Extract the (x, y) coordinate from the center of the cell holding the provided text.  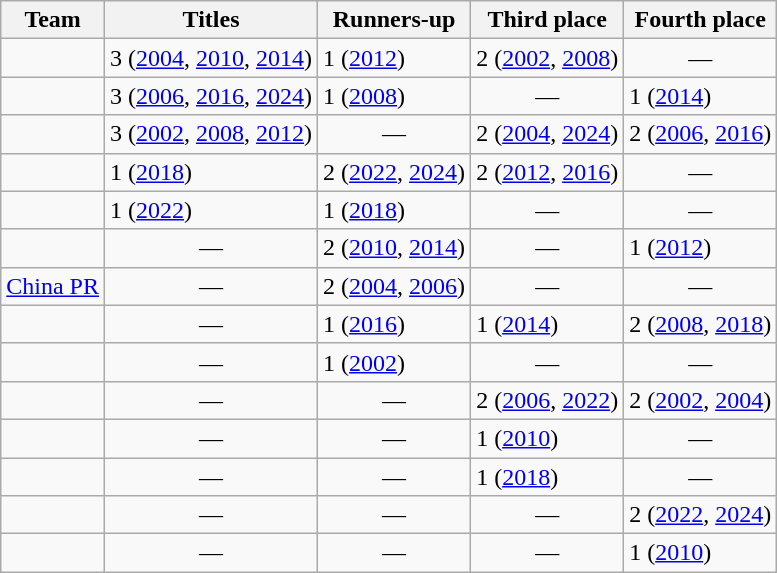
2 (2004, 2024) (548, 134)
3 (2002, 2008, 2012) (212, 134)
2 (2002, 2004) (700, 400)
2 (2010, 2014) (394, 248)
2 (2006, 2022) (548, 400)
2 (2012, 2016) (548, 172)
Titles (212, 20)
1 (2002) (394, 362)
Team (53, 20)
2 (2006, 2016) (700, 134)
2 (2002, 2008) (548, 58)
China PR (53, 286)
1 (2022) (212, 210)
1 (2016) (394, 324)
2 (2004, 2006) (394, 286)
Third place (548, 20)
Fourth place (700, 20)
3 (2004, 2010, 2014) (212, 58)
Runners-up (394, 20)
3 (2006, 2016, 2024) (212, 96)
1 (2008) (394, 96)
2 (2008, 2018) (700, 324)
